Output the [x, y] coordinate of the center of the cell containing the given text.  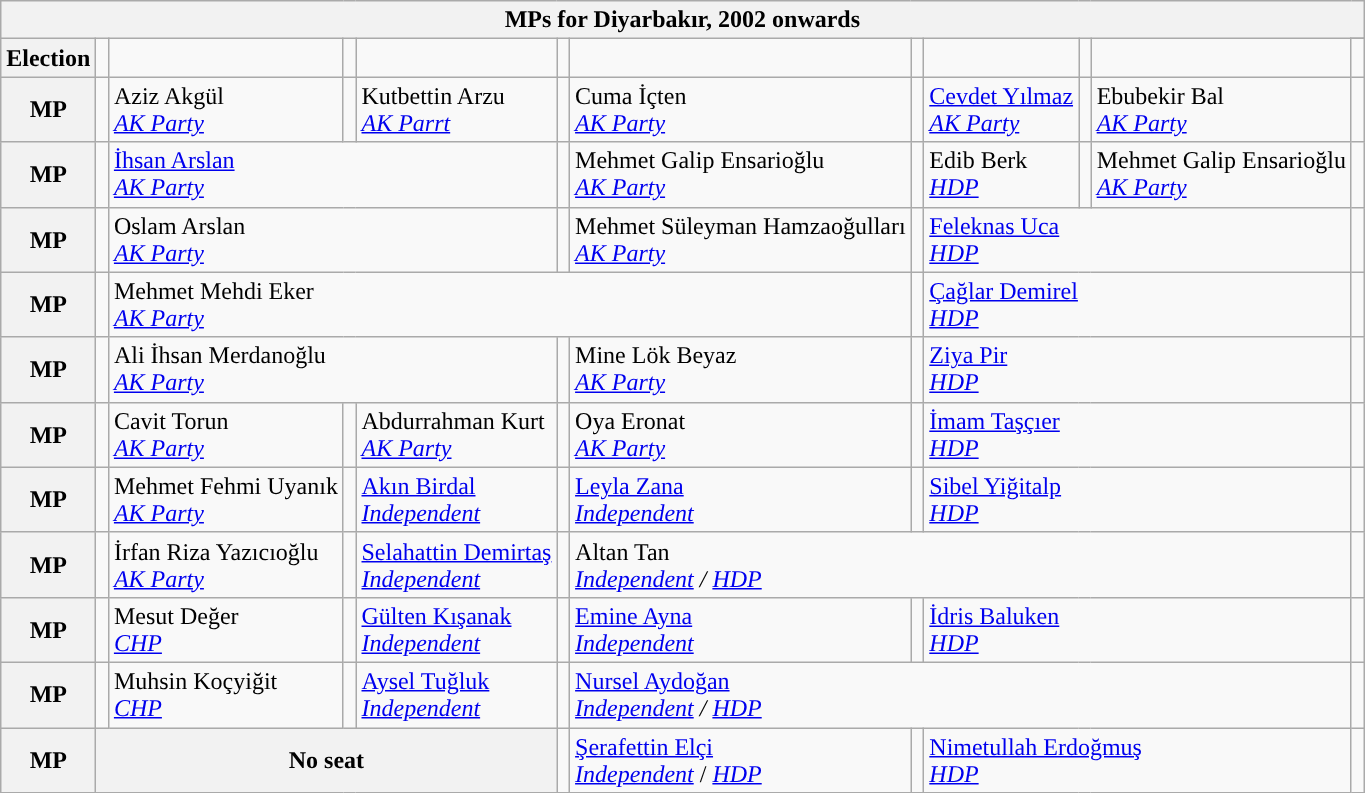
Mehmet Fehmi UyanıkAK Party [226, 500]
Mehmet Süleyman HamzaoğullarıAK Party [741, 240]
Sibel YiğitalpHDP [1138, 500]
Aysel TuğlukIndependent [456, 694]
Kutbettin ArzuAK Parrt [456, 110]
Ebubekir BalAK Party [1221, 110]
İrfan Riza YazıcıoğluAK Party [226, 564]
Cevdet YılmazAK Party [1002, 110]
Mesut DeğerCHP [226, 630]
Feleknas UcaHDP [1138, 240]
Ziya PirHDP [1138, 370]
Muhsin KoçyiğitCHP [226, 694]
Abdurrahman KurtAK Party [456, 434]
Altan TanIndependent / HDP [961, 564]
Akın BirdalIndependent [456, 500]
Cuma İçtenAK Party [741, 110]
Election [48, 58]
İdris BalukenHDP [1138, 630]
İhsan ArslanAK Party [332, 174]
İmam TaşçıerHDP [1138, 434]
Ali İhsan MerdanoğluAK Party [332, 370]
Oya EronatAK Party [741, 434]
Mine Lök BeyazAK Party [741, 370]
No seat [326, 760]
Çağlar DemirelHDP [1138, 304]
Gülten KışanakIndependent [456, 630]
Mehmet Mehdi EkerAK Party [510, 304]
Nursel AydoğanIndependent / HDP [961, 694]
Aziz AkgülAK Party [226, 110]
Selahattin DemirtaşIndependent [456, 564]
Oslam ArslanAK Party [332, 240]
Leyla ZanaIndependent [741, 500]
Edib BerkHDP [1002, 174]
MPs for Diyarbakır, 2002 onwards [682, 20]
Şerafettin ElçiIndependent / HDP [741, 760]
Cavit TorunAK Party [226, 434]
Nimetullah ErdoğmuşHDP [1138, 760]
Emine AynaIndependent [741, 630]
